Return [X, Y] of the center of cell containing provided text 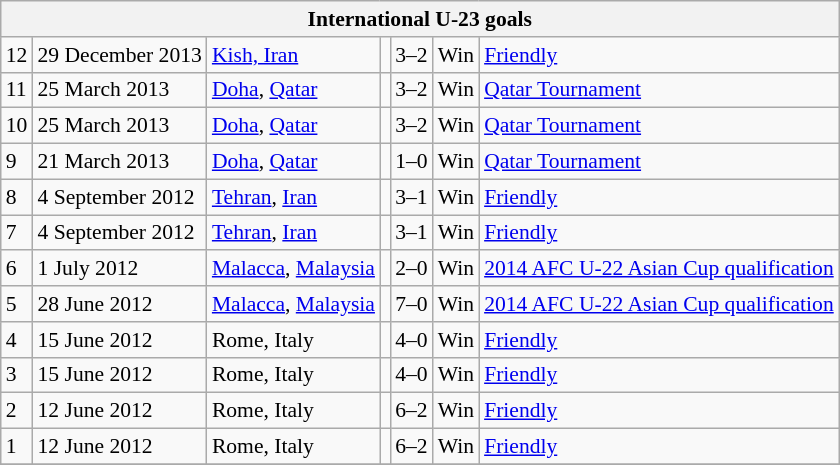
4 [17, 340]
9 [17, 162]
8 [17, 197]
7 [17, 233]
21 March 2013 [119, 162]
1–0 [412, 162]
10 [17, 126]
International U-23 goals [420, 19]
7–0 [412, 304]
29 December 2013 [119, 55]
6 [17, 269]
5 [17, 304]
1 [17, 447]
Kish, Iran [294, 55]
28 June 2012 [119, 304]
12 [17, 55]
2–0 [412, 269]
2 [17, 411]
3 [17, 375]
11 [17, 90]
1 July 2012 [119, 269]
